From the cell containing the given text, extract its center point as (x, y) coordinate. 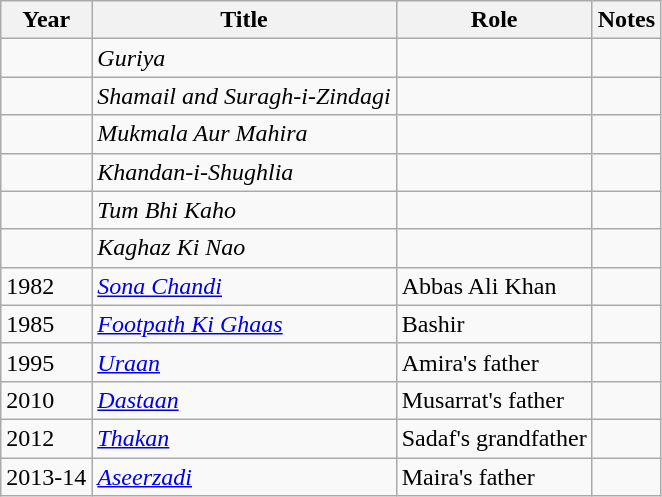
2013-14 (46, 477)
Amira's father (494, 362)
Guriya (244, 58)
Uraan (244, 362)
2012 (46, 438)
Tum Bhi Kaho (244, 210)
Abbas Ali Khan (494, 286)
Dastaan (244, 400)
1995 (46, 362)
Maira's father (494, 477)
Sadaf's grandfather (494, 438)
Aseerzadi (244, 477)
Sona Chandi (244, 286)
Kaghaz Ki Nao (244, 248)
Musarrat's father (494, 400)
2010 (46, 400)
Footpath Ki Ghaas (244, 324)
Khandan-i-Shughlia (244, 172)
1985 (46, 324)
Thakan (244, 438)
Mukmala Aur Mahira (244, 134)
1982 (46, 286)
Year (46, 20)
Shamail and Suragh-i-Zindagi (244, 96)
Title (244, 20)
Role (494, 20)
Bashir (494, 324)
Notes (626, 20)
